Output the (X, Y) coordinate of the center of the cell containing the given text.  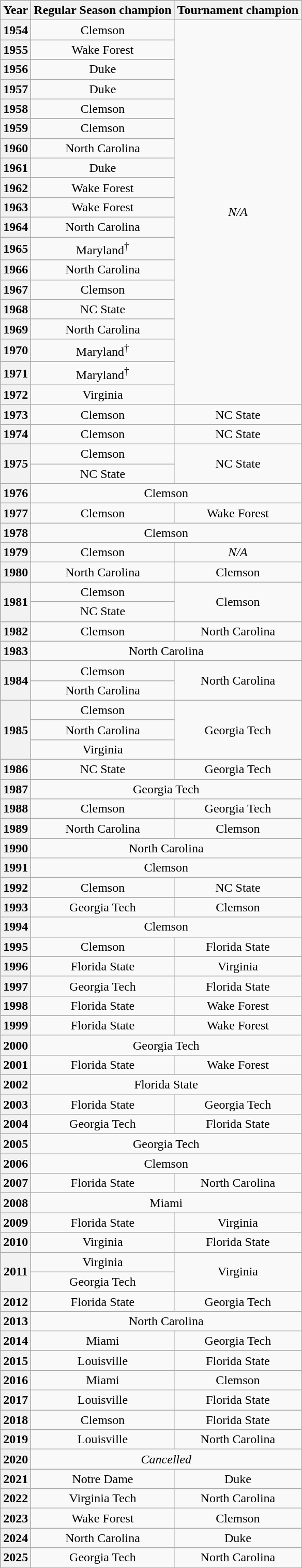
1976 (16, 493)
1978 (16, 533)
2019 (16, 1440)
1969 (16, 329)
1970 (16, 350)
1988 (16, 809)
1964 (16, 227)
1975 (16, 464)
2022 (16, 1499)
2011 (16, 1272)
1985 (16, 730)
2025 (16, 1558)
1965 (16, 249)
1968 (16, 309)
1955 (16, 50)
1973 (16, 414)
2021 (16, 1479)
1956 (16, 69)
1959 (16, 128)
2003 (16, 1105)
1977 (16, 513)
2005 (16, 1144)
1993 (16, 907)
2010 (16, 1242)
2024 (16, 1538)
1962 (16, 187)
2004 (16, 1124)
1957 (16, 89)
1963 (16, 207)
1966 (16, 270)
1983 (16, 651)
2020 (16, 1459)
2014 (16, 1341)
1999 (16, 1025)
Cancelled (167, 1459)
2018 (16, 1420)
2023 (16, 1518)
1979 (16, 553)
1989 (16, 829)
Notre Dame (102, 1479)
2000 (16, 1045)
1971 (16, 374)
Tournament champion (238, 10)
1981 (16, 602)
Year (16, 10)
2007 (16, 1183)
1954 (16, 30)
2015 (16, 1360)
1991 (16, 868)
1995 (16, 947)
2002 (16, 1085)
1998 (16, 1006)
2017 (16, 1400)
1960 (16, 148)
1961 (16, 168)
Regular Season champion (102, 10)
2001 (16, 1065)
2009 (16, 1223)
1986 (16, 770)
1958 (16, 109)
1987 (16, 789)
2008 (16, 1203)
1980 (16, 572)
Virginia Tech (102, 1499)
2016 (16, 1381)
1997 (16, 986)
1982 (16, 631)
1974 (16, 434)
1994 (16, 927)
1984 (16, 680)
2012 (16, 1301)
1990 (16, 848)
1972 (16, 395)
1996 (16, 966)
1992 (16, 888)
2006 (16, 1164)
2013 (16, 1321)
1967 (16, 289)
